Search for the cell housing the specified text and yield its (X, Y) center coordinate. 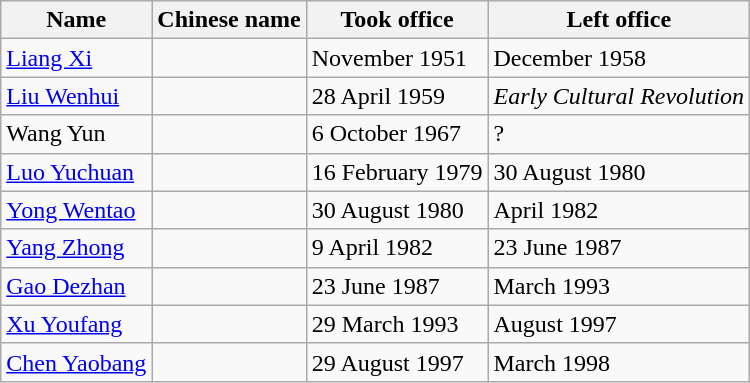
August 1997 (619, 324)
Chinese name (229, 20)
Took office (397, 20)
29 March 1993 (397, 324)
Yang Zhong (76, 248)
March 1993 (619, 286)
Liu Wenhui (76, 96)
Xu Youfang (76, 324)
November 1951 (397, 58)
? (619, 134)
6 October 1967 (397, 134)
Wang Yun (76, 134)
Early Cultural Revolution (619, 96)
Liang Xi (76, 58)
Chen Yaobang (76, 362)
29 August 1997 (397, 362)
Left office (619, 20)
28 April 1959 (397, 96)
16 February 1979 (397, 172)
Luo Yuchuan (76, 172)
9 April 1982 (397, 248)
Gao Dezhan (76, 286)
December 1958 (619, 58)
April 1982 (619, 210)
Yong Wentao (76, 210)
Name (76, 20)
March 1998 (619, 362)
